Return the (x, y) coordinate for the center point of the cell that contains the specified text.  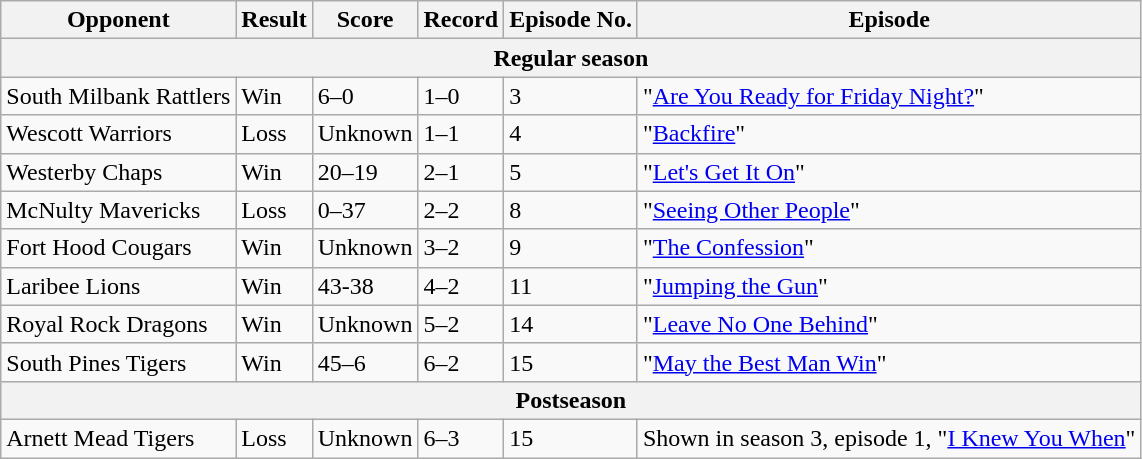
3–2 (461, 248)
45–6 (365, 362)
"Let's Get It On" (889, 172)
4 (571, 134)
0–37 (365, 210)
"May the Best Man Win" (889, 362)
Record (461, 20)
5 (571, 172)
"Leave No One Behind" (889, 324)
Opponent (118, 20)
6–0 (365, 96)
5–2 (461, 324)
6–3 (461, 438)
Score (365, 20)
"Seeing Other People" (889, 210)
14 (571, 324)
1–0 (461, 96)
"Jumping the Gun" (889, 286)
6–2 (461, 362)
Shown in season 3, episode 1, "I Knew You When" (889, 438)
Result (274, 20)
9 (571, 248)
Fort Hood Cougars (118, 248)
8 (571, 210)
4–2 (461, 286)
"Are You Ready for Friday Night?" (889, 96)
Episode No. (571, 20)
South Milbank Rattlers (118, 96)
McNulty Mavericks (118, 210)
2–2 (461, 210)
1–1 (461, 134)
"The Confession" (889, 248)
3 (571, 96)
Royal Rock Dragons (118, 324)
11 (571, 286)
Postseason (571, 400)
Regular season (571, 58)
Laribee Lions (118, 286)
Westerby Chaps (118, 172)
20–19 (365, 172)
Episode (889, 20)
2–1 (461, 172)
Arnett Mead Tigers (118, 438)
43-38 (365, 286)
South Pines Tigers (118, 362)
"Backfire" (889, 134)
Wescott Warriors (118, 134)
